Determine the (x, y) coordinate at the center of the cell enclosing the given text.  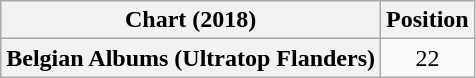
Belgian Albums (Ultratop Flanders) (191, 58)
Chart (2018) (191, 20)
Position (428, 20)
22 (428, 58)
